Extract the [x, y] coordinate from the center of the cell holding the provided text.  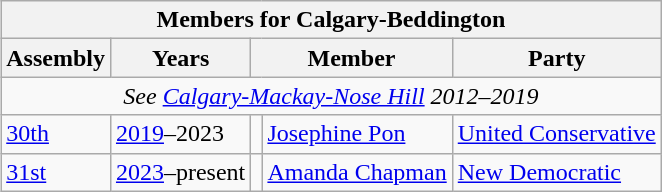
United Conservative [556, 134]
2019–2023 [180, 134]
31st [56, 172]
Member [352, 58]
New Democratic [556, 172]
See Calgary-Mackay-Nose Hill 2012–2019 [332, 96]
Amanda Chapman [357, 172]
Years [180, 58]
Members for Calgary-Beddington [332, 20]
30th [56, 134]
Party [556, 58]
Assembly [56, 58]
Josephine Pon [357, 134]
2023–present [180, 172]
